From the cell containing the given text, extract its center point as (X, Y) coordinate. 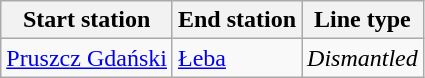
End station (236, 20)
Line type (363, 20)
Start station (87, 20)
Dismantled (363, 58)
Łeba (236, 58)
Pruszcz Gdański (87, 58)
